Output the (X, Y) coordinate of the center of the cell containing the given text.  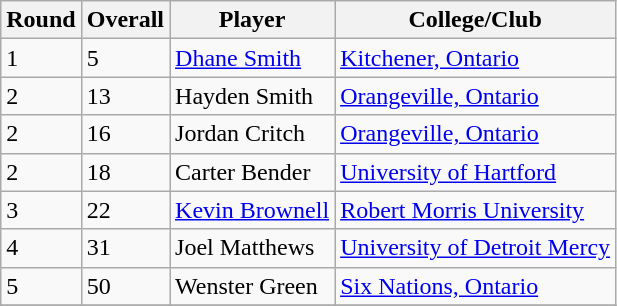
Joel Matthews (252, 248)
16 (125, 134)
Kitchener, Ontario (476, 58)
4 (41, 248)
Kevin Brownell (252, 210)
Carter Bender (252, 172)
Hayden Smith (252, 96)
University of Detroit Mercy (476, 248)
3 (41, 210)
College/Club (476, 20)
Overall (125, 20)
Player (252, 20)
Robert Morris University (476, 210)
Jordan Critch (252, 134)
13 (125, 96)
Wenster Green (252, 286)
1 (41, 58)
Dhane Smith (252, 58)
31 (125, 248)
18 (125, 172)
50 (125, 286)
22 (125, 210)
University of Hartford (476, 172)
Round (41, 20)
Six Nations, Ontario (476, 286)
